Output the (x, y) coordinate of the center of the cell containing the given text.  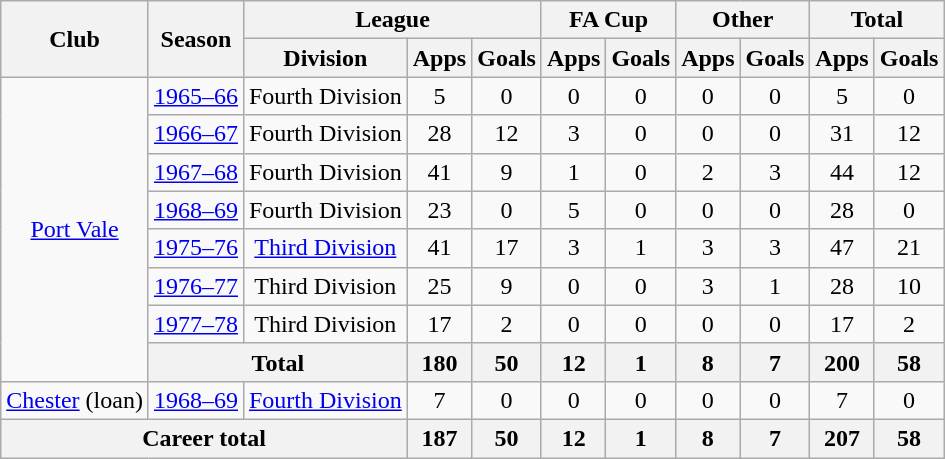
1965–66 (196, 96)
Division (325, 58)
200 (842, 362)
Other (743, 20)
Port Vale (75, 229)
207 (842, 438)
1977–78 (196, 324)
1976–77 (196, 286)
10 (909, 286)
47 (842, 248)
31 (842, 134)
23 (439, 210)
Chester (loan) (75, 400)
25 (439, 286)
187 (439, 438)
1967–68 (196, 172)
1975–76 (196, 248)
FA Cup (608, 20)
Season (196, 39)
Club (75, 39)
League (392, 20)
21 (909, 248)
180 (439, 362)
44 (842, 172)
Career total (204, 438)
1966–67 (196, 134)
